Output the (x, y) coordinate of the center of the cell containing the given text.  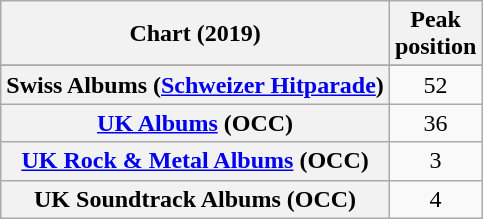
UK Rock & Metal Albums (OCC) (196, 161)
52 (435, 85)
Peakposition (435, 34)
Swiss Albums (Schweizer Hitparade) (196, 85)
Chart (2019) (196, 34)
36 (435, 123)
4 (435, 199)
UK Albums (OCC) (196, 123)
UK Soundtrack Albums (OCC) (196, 199)
3 (435, 161)
